Extract the (x, y) coordinate from the center of the cell holding the provided text.  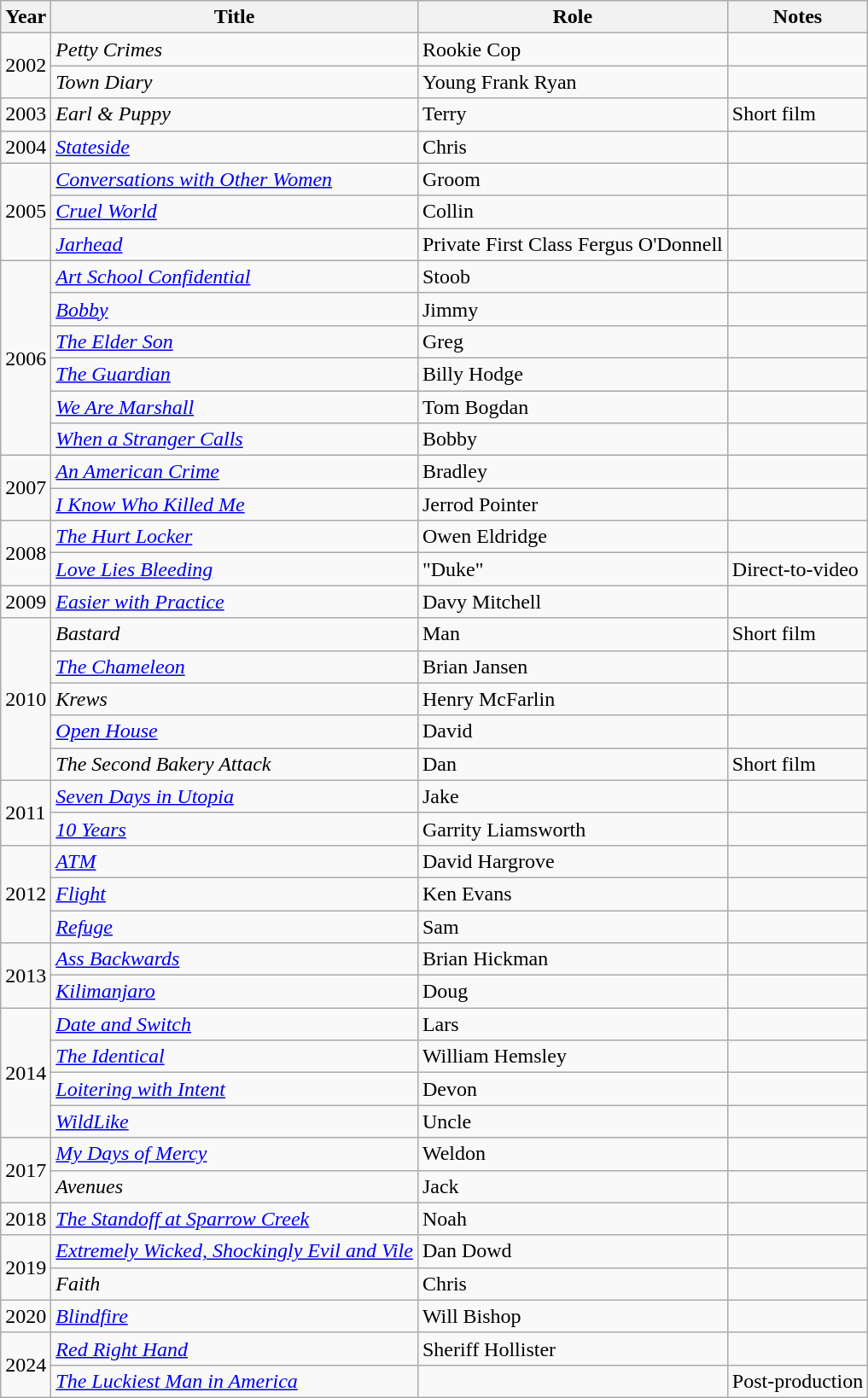
David (572, 731)
WildLike (235, 1121)
Uncle (572, 1121)
Love Lies Bleeding (235, 569)
Terry (572, 114)
ATM (235, 861)
Art School Confidential (235, 277)
2005 (26, 212)
Jarhead (235, 244)
2004 (26, 147)
Town Diary (235, 82)
10 Years (235, 829)
Jake (572, 796)
2006 (26, 358)
Henry McFarlin (572, 699)
Jerrod Pointer (572, 504)
Garrity Liamsworth (572, 829)
Stateside (235, 147)
Flight (235, 894)
Noah (572, 1219)
Rookie Cop (572, 50)
Jimmy (572, 309)
Seven Days in Utopia (235, 796)
2010 (26, 699)
2013 (26, 976)
Avenues (235, 1186)
The Luckiest Man in America (235, 1381)
An American Crime (235, 472)
The Identical (235, 1057)
The Hurt Locker (235, 537)
Red Right Hand (235, 1348)
2014 (26, 1073)
Brian Hickman (572, 959)
2017 (26, 1170)
"Duke" (572, 569)
I Know Who Killed Me (235, 504)
2012 (26, 894)
Man (572, 634)
Will Bishop (572, 1316)
Jack (572, 1186)
2020 (26, 1316)
Ass Backwards (235, 959)
Lars (572, 1024)
Owen Eldridge (572, 537)
David Hargrove (572, 861)
Loitering with Intent (235, 1089)
Devon (572, 1089)
Notes (797, 17)
Bradley (572, 472)
Bastard (235, 634)
Blindfire (235, 1316)
Tom Bogdan (572, 407)
Petty Crimes (235, 50)
Faith (235, 1284)
Kilimanjaro (235, 992)
When a Stranger Calls (235, 440)
Krews (235, 699)
Private First Class Fergus O'Donnell (572, 244)
Collin (572, 212)
2011 (26, 813)
2009 (26, 602)
Year (26, 17)
The Chameleon (235, 667)
Easier with Practice (235, 602)
My Days of Mercy (235, 1154)
Open House (235, 731)
The Guardian (235, 374)
2003 (26, 114)
Weldon (572, 1154)
Title (235, 17)
Sam (572, 926)
Young Frank Ryan (572, 82)
Post-production (797, 1381)
Cruel World (235, 212)
Billy Hodge (572, 374)
2002 (26, 66)
The Standoff at Sparrow Creek (235, 1219)
Conversations with Other Women (235, 179)
2008 (26, 553)
Sheriff Hollister (572, 1348)
The Elder Son (235, 341)
We Are Marshall (235, 407)
Refuge (235, 926)
Stoob (572, 277)
Groom (572, 179)
Greg (572, 341)
Ken Evans (572, 894)
Earl & Puppy (235, 114)
2007 (26, 488)
The Second Bakery Attack (235, 764)
2019 (26, 1267)
Brian Jansen (572, 667)
2024 (26, 1365)
Dan (572, 764)
Extremely Wicked, Shockingly Evil and Vile (235, 1251)
William Hemsley (572, 1057)
Dan Dowd (572, 1251)
2018 (26, 1219)
Davy Mitchell (572, 602)
Direct-to-video (797, 569)
Doug (572, 992)
Role (572, 17)
Date and Switch (235, 1024)
